From the cell containing the given text, extract its center point as (X, Y) coordinate. 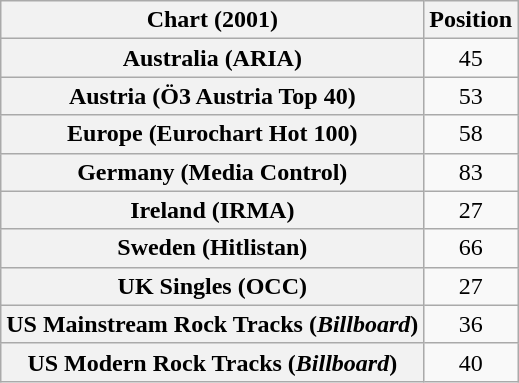
Chart (2001) (212, 20)
UK Singles (OCC) (212, 286)
66 (471, 248)
45 (471, 58)
58 (471, 134)
Sweden (Hitlistan) (212, 248)
Germany (Media Control) (212, 172)
Austria (Ö3 Austria Top 40) (212, 96)
83 (471, 172)
Australia (ARIA) (212, 58)
US Modern Rock Tracks (Billboard) (212, 362)
40 (471, 362)
US Mainstream Rock Tracks (Billboard) (212, 324)
Ireland (IRMA) (212, 210)
Position (471, 20)
Europe (Eurochart Hot 100) (212, 134)
36 (471, 324)
53 (471, 96)
